Identify which cell holds the provided text, then report its [X, Y] central coordinate. 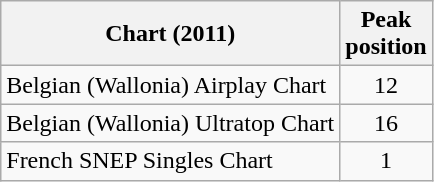
French SNEP Singles Chart [170, 161]
Belgian (Wallonia) Ultratop Chart [170, 123]
Peakposition [386, 34]
12 [386, 85]
16 [386, 123]
1 [386, 161]
Chart (2011) [170, 34]
Belgian (Wallonia) Airplay Chart [170, 85]
